Output the (x, y) coordinate of the center of the cell containing the given text.  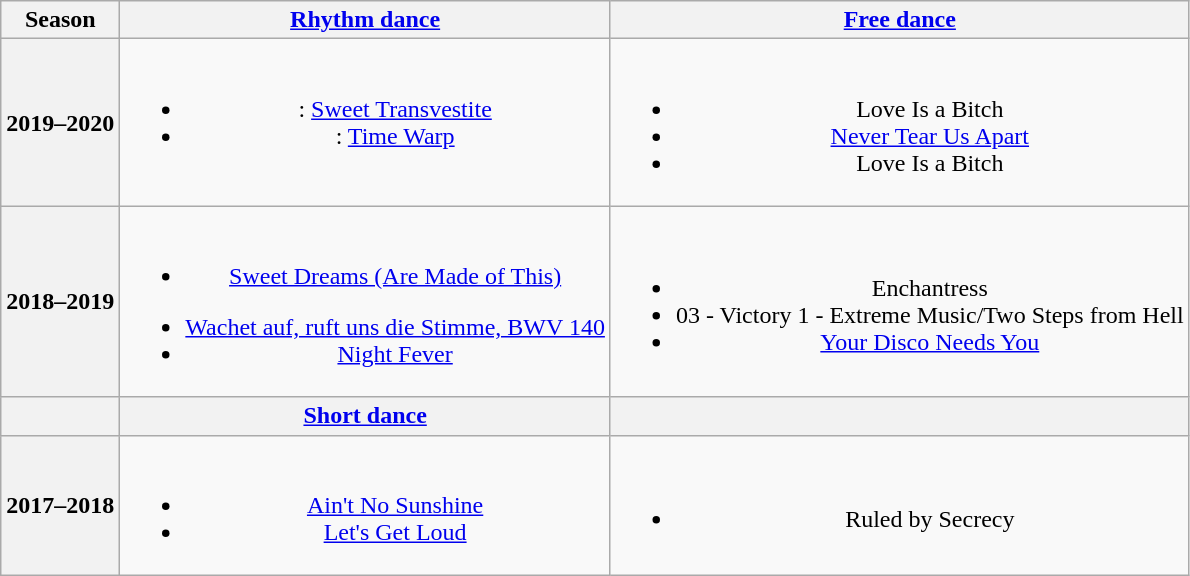
2017–2018 (60, 505)
: Sweet Transvestite: Time Warp (366, 122)
Season (60, 20)
2018–2019 (60, 302)
Free dance (900, 20)
Enchantress 03 - Victory 1 - Extreme Music/Two Steps from Hell Your Disco Needs You (900, 302)
Sweet Dreams (Are Made of This)Wachet auf, ruft uns die Stimme, BWV 140 Night Fever (366, 302)
Short dance (366, 416)
Rhythm dance (366, 20)
2019–2020 (60, 122)
Love Is a Bitch Never Tear Us Apart Love Is a Bitch (900, 122)
Ain't No Sunshine Let's Get Loud (366, 505)
Ruled by Secrecy (900, 505)
